Determine the (x, y) coordinate at the center of the cell enclosing the given text.  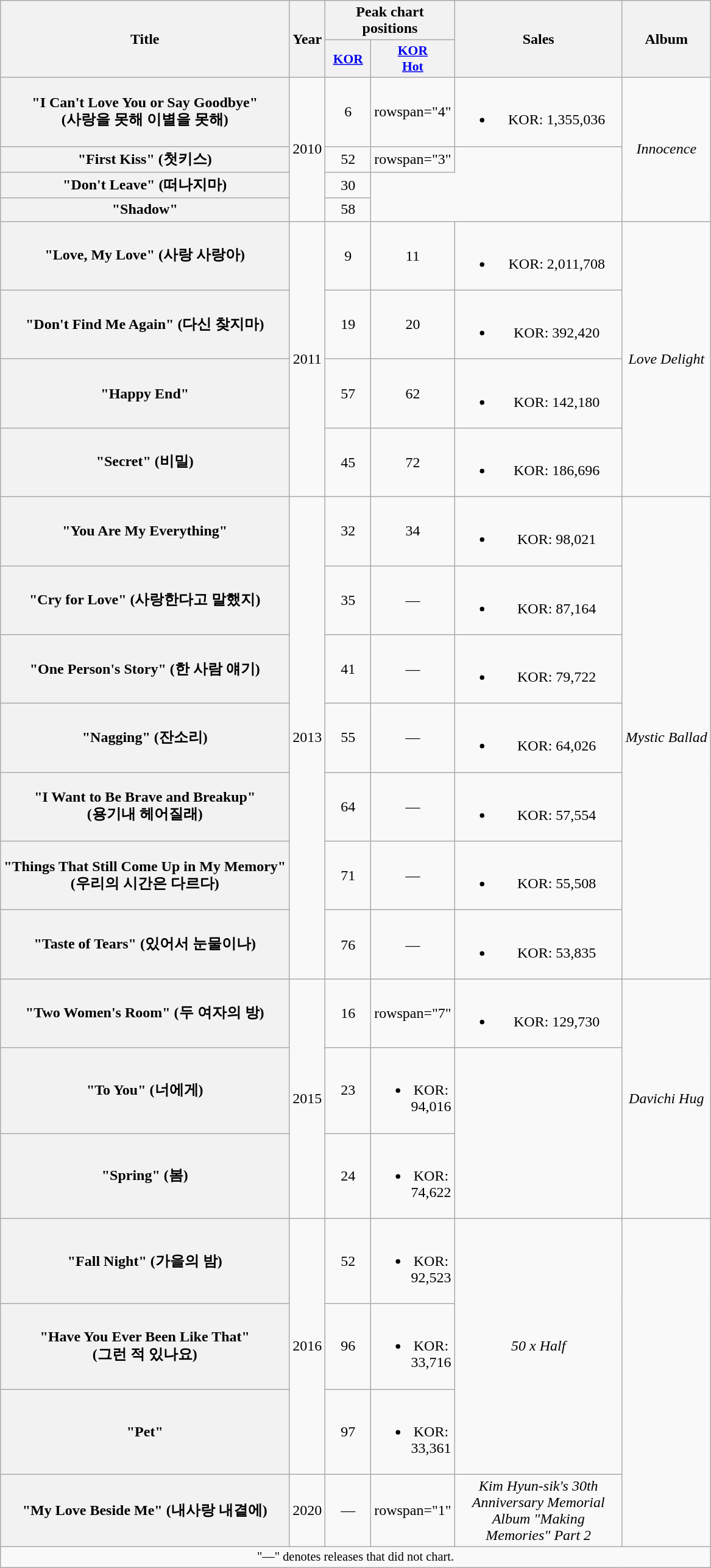
55 (348, 738)
Kim Hyun-sik's 30th Anniversary Memorial Album "Making Memories" Part 2 (539, 1511)
KOR: 87,164 (539, 599)
97 (348, 1432)
Love Delight (667, 359)
KOR: 64,026 (539, 738)
Peak chartpositions (390, 21)
19 (348, 324)
"Spring" (봄) (145, 1176)
2013 (307, 737)
"Nagging" (잔소리) (145, 738)
58 (348, 210)
KOR: 92,523 (413, 1261)
11 (413, 256)
KOR: 79,722 (539, 669)
KOR: 142,180 (539, 394)
KOR: 2,011,708 (539, 256)
50 x Half (539, 1346)
2011 (307, 359)
Year (307, 39)
Sales (539, 39)
41 (348, 669)
rowspan="7" (413, 1014)
16 (348, 1014)
rowspan="3" (413, 160)
"Secret" (비밀) (145, 462)
57 (348, 394)
2015 (307, 1099)
"—" denotes releases that did not chart. (356, 1557)
20 (413, 324)
"Taste of Tears" (있어서 눈물이나) (145, 944)
KOR: 94,016 (413, 1090)
72 (413, 462)
"Fall Night" (가을의 밤) (145, 1261)
"My Love Beside Me" (내사랑 내곁에) (145, 1511)
"Love, My Love" (사랑 사랑아) (145, 256)
2010 (307, 149)
"I Want to Be Brave and Breakup" (용기내 헤어질래) (145, 807)
"Don't Leave" (떠나지마) (145, 185)
"You Are My Everything" (145, 531)
KOR: 1,355,036 (539, 112)
"First Kiss" (첫키스) (145, 160)
24 (348, 1176)
KOR: 53,835 (539, 944)
"Happy End" (145, 394)
KOR: 98,021 (539, 531)
"I Can't Love You or Say Goodbye" (사랑을 못해 이별을 못해) (145, 112)
45 (348, 462)
64 (348, 807)
KOR: 186,696 (539, 462)
32 (348, 531)
"One Person's Story" (한 사람 얘기) (145, 669)
6 (348, 112)
rowspan="4" (413, 112)
"Don't Find Me Again" (다신 찾지마) (145, 324)
"Shadow" (145, 210)
2020 (307, 1511)
KOR: 55,508 (539, 876)
KORHot (413, 58)
30 (348, 185)
71 (348, 876)
62 (413, 394)
23 (348, 1090)
KOR (348, 58)
Mystic Ballad (667, 737)
Innocence (667, 149)
"Pet" (145, 1432)
35 (348, 599)
"To You" (너에게) (145, 1090)
Album (667, 39)
"Have You Ever Been Like That"(그런 적 있나요) (145, 1346)
KOR: 129,730 (539, 1014)
34 (413, 531)
9 (348, 256)
"Cry for Love" (사랑한다고 말했지) (145, 599)
76 (348, 944)
KOR: 392,420 (539, 324)
rowspan="1" (413, 1511)
KOR: 57,554 (539, 807)
"Things That Still Come Up in My Memory" (우리의 시간은 다르다) (145, 876)
KOR: 33,361 (413, 1432)
KOR: 74,622 (413, 1176)
KOR: 33,716 (413, 1346)
Title (145, 39)
2016 (307, 1346)
"Two Women's Room" (두 여자의 방) (145, 1014)
Davichi Hug (667, 1099)
96 (348, 1346)
